Determine the [x, y] coordinate at the center of the cell enclosing the given text.  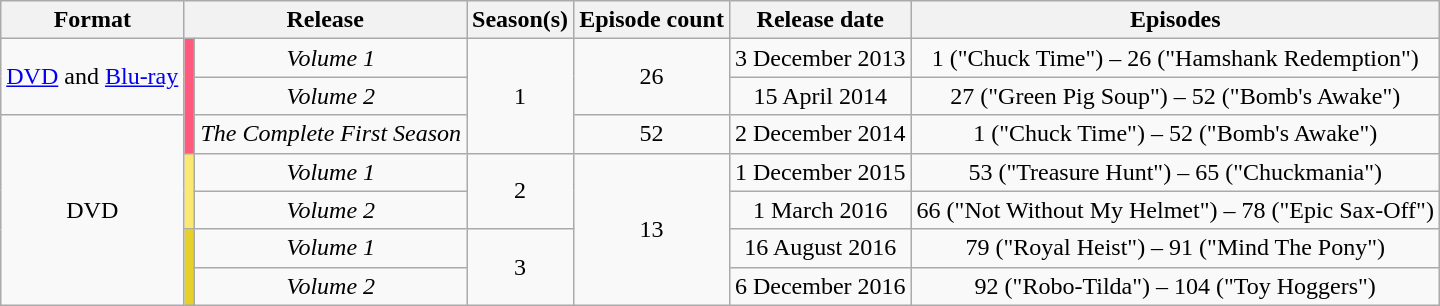
Format [92, 20]
6 December 2016 [820, 286]
79 ("Royal Heist") – 91 ("Mind The Pony") [1175, 248]
3 December 2013 [820, 58]
DVD and Blu-ray [92, 77]
53 ("Treasure Hunt") – 65 ("Chuckmania") [1175, 172]
Season(s) [520, 20]
1 ("Chuck Time") – 26 ("Hamshank Redemption") [1175, 58]
27 ("Green Pig Soup") – 52 ("Bomb's Awake") [1175, 96]
2 [520, 191]
Episodes [1175, 20]
1 [520, 96]
15 April 2014 [820, 96]
1 March 2016 [820, 210]
1 ("Chuck Time") – 52 ("Bomb's Awake") [1175, 134]
52 [652, 134]
Episode count [652, 20]
16 August 2016 [820, 248]
13 [652, 229]
Release date [820, 20]
26 [652, 77]
66 ("Not Without My Helmet") – 78 ("Epic Sax-Off") [1175, 210]
The Complete First Season [331, 134]
1 December 2015 [820, 172]
2 December 2014 [820, 134]
92 ("Robo-Tilda") – 104 ("Toy Hoggers") [1175, 286]
DVD [92, 210]
3 [520, 267]
Release [326, 20]
